Determine the [x, y] coordinate at the center of the cell enclosing the given text.  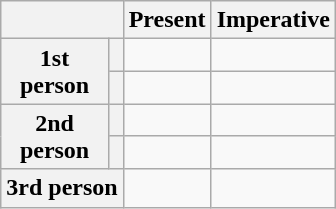
Imperative [273, 20]
Present [167, 20]
1stperson [55, 72]
2ndperson [55, 136]
3rd person [62, 188]
